Search for the cell housing the specified text and yield its [x, y] center coordinate. 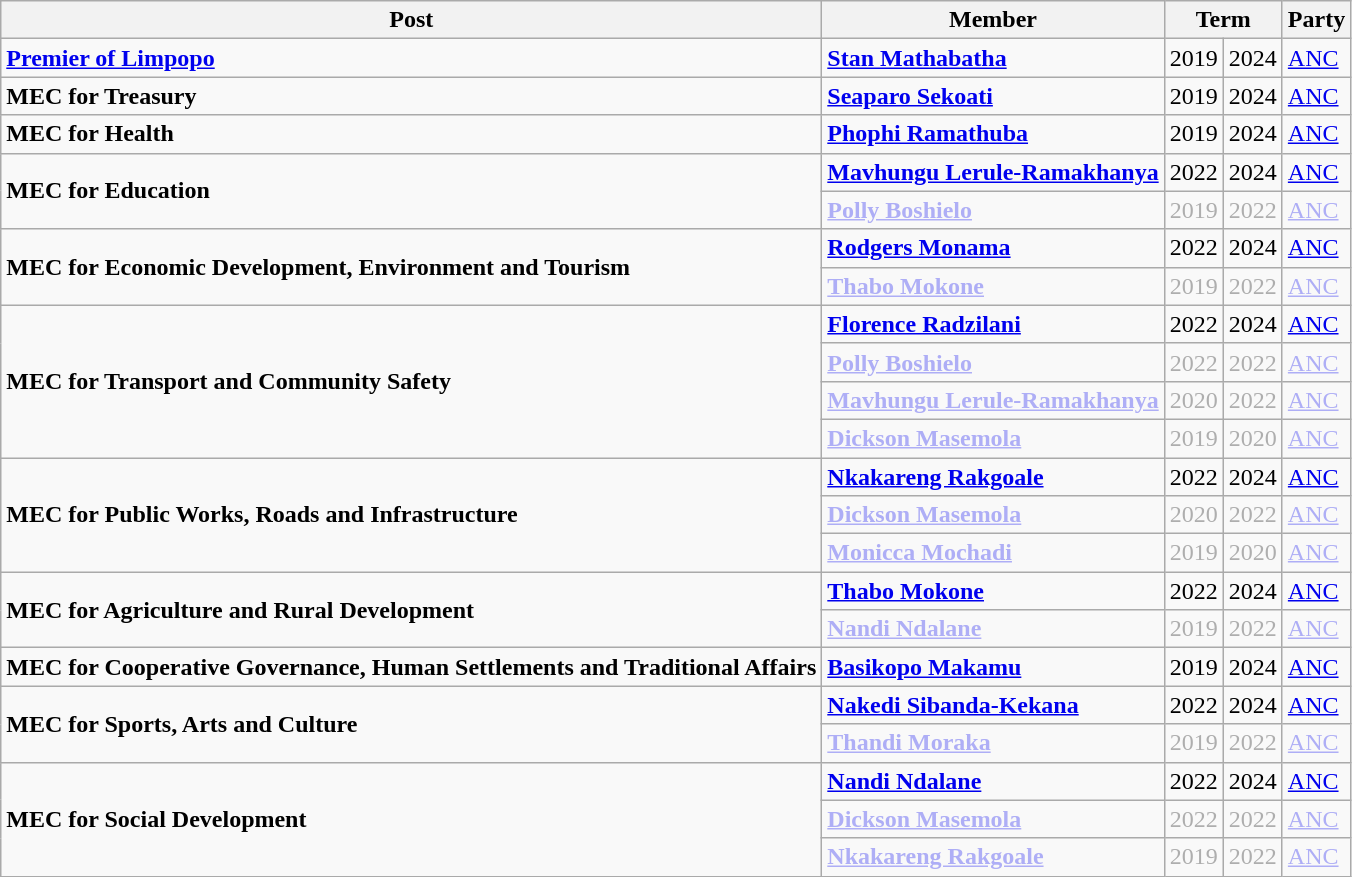
Thandi Moraka [993, 743]
MEC for Social Development [412, 819]
MEC for Cooperative Governance, Human Settlements and Traditional Affairs [412, 667]
Term [1223, 20]
Post [412, 20]
Monicca Mochadi [993, 553]
MEC for Health [412, 134]
Florence Radzilani [993, 324]
Party [1316, 20]
Stan Mathabatha [993, 58]
Seaparo Sekoati [993, 96]
Nakedi Sibanda-Kekana [993, 705]
MEC for Economic Development, Environment and Tourism [412, 267]
MEC for Transport and Community Safety [412, 381]
Phophi Ramathuba [993, 134]
Basikopo Makamu [993, 667]
Member [993, 20]
MEC for Agriculture and Rural Development [412, 610]
MEC for Education [412, 191]
Rodgers Monama [993, 248]
MEC for Sports, Arts and Culture [412, 724]
MEC for Treasury [412, 96]
MEC for Public Works, Roads and Infrastructure [412, 515]
Premier of Limpopo [412, 58]
